For the text-containing cell, return its midpoint in [x, y] coordinate format. 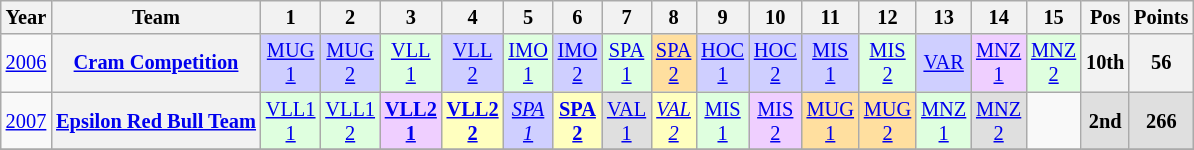
266 [1161, 121]
VAL2 [674, 121]
HOC1 [722, 63]
10 [776, 17]
4 [473, 17]
15 [1054, 17]
VLL21 [411, 121]
IMO1 [528, 63]
2006 [26, 63]
VAR [944, 63]
VLL22 [473, 121]
5 [528, 17]
VLL2 [473, 63]
7 [626, 17]
HOC2 [776, 63]
Points [1161, 17]
VLL12 [350, 121]
Team [156, 17]
IMO2 [578, 63]
12 [888, 17]
Epsilon Red Bull Team [156, 121]
10th [1105, 63]
56 [1161, 63]
Pos [1105, 17]
2nd [1105, 121]
1 [291, 17]
VLL1 [411, 63]
14 [998, 17]
3 [411, 17]
VLL11 [291, 121]
13 [944, 17]
11 [830, 17]
VAL1 [626, 121]
2 [350, 17]
6 [578, 17]
9 [722, 17]
8 [674, 17]
Year [26, 17]
2007 [26, 121]
Cram Competition [156, 63]
